Return (X, Y) of the center of cell containing provided text 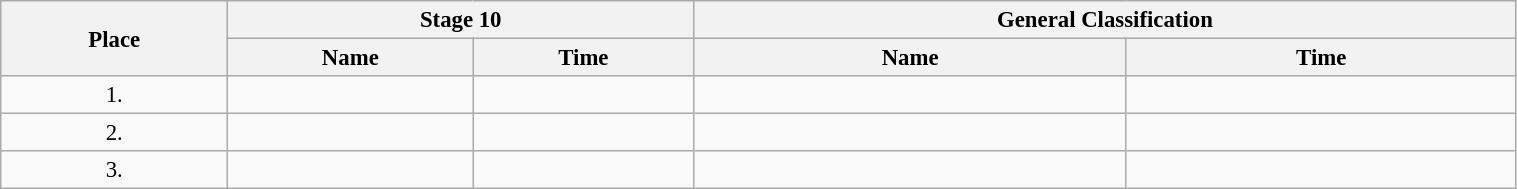
2. (114, 133)
3. (114, 170)
Place (114, 38)
1. (114, 95)
Stage 10 (461, 20)
General Classification (1105, 20)
